Locate the cell with the specified text and output its (x, y) center coordinate. 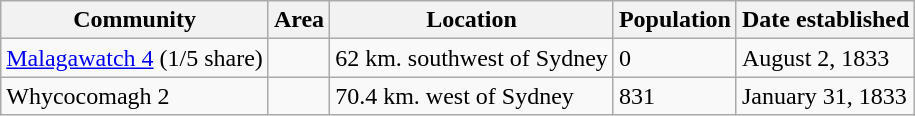
Population (674, 20)
831 (674, 96)
August 2, 1833 (825, 58)
January 31, 1833 (825, 96)
Location (472, 20)
0 (674, 58)
Area (298, 20)
Whycocomagh 2 (135, 96)
Date established (825, 20)
Malagawatch 4 (1/5 share) (135, 58)
Community (135, 20)
62 km. southwest of Sydney (472, 58)
70.4 km. west of Sydney (472, 96)
